Locate the cell with the specified text and output its (X, Y) center coordinate. 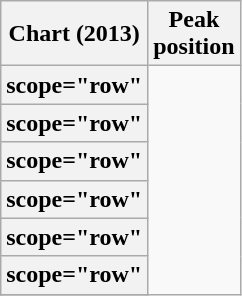
Peakposition (194, 34)
Chart (2013) (74, 34)
